Find where the given text appears and provide that cell's center as (X, Y) coordinate. 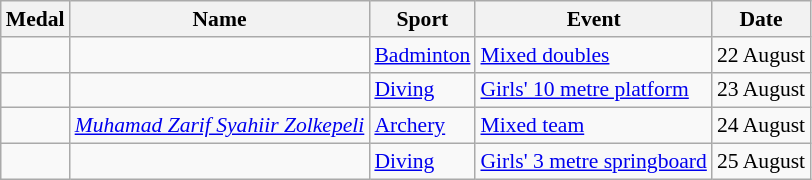
Girls' 10 metre platform (593, 90)
23 August (761, 90)
Archery (422, 126)
24 August (761, 126)
Date (761, 19)
Medal (36, 19)
22 August (761, 55)
Mixed team (593, 126)
Sport (422, 19)
Girls' 3 metre springboard (593, 162)
Name (220, 19)
Muhamad Zarif Syahiir Zolkepeli (220, 126)
Badminton (422, 55)
Event (593, 19)
Mixed doubles (593, 55)
25 August (761, 162)
